Scan for the cell matching the given text and deliver its (X, Y) coordinate at center. 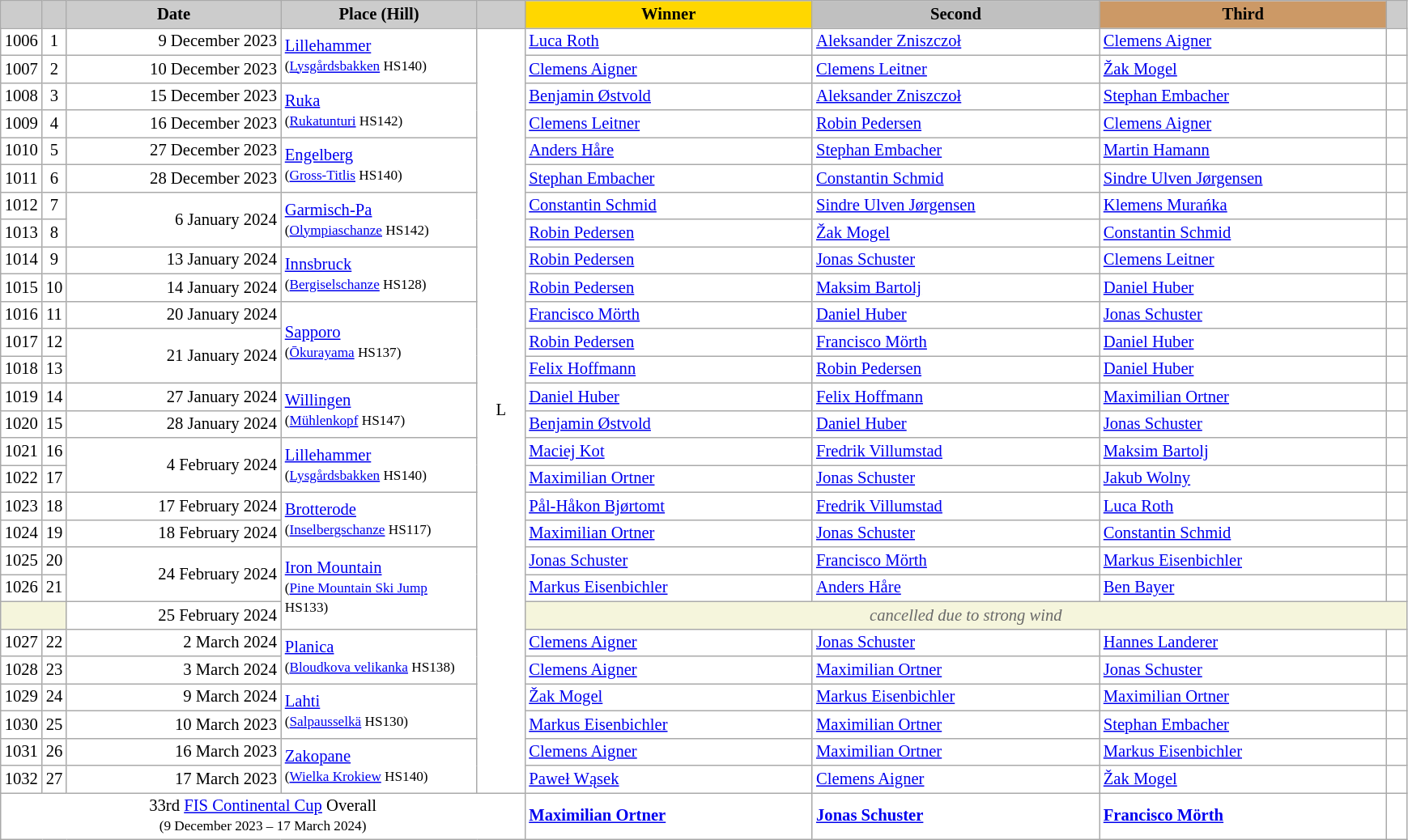
28 December 2023 (173, 178)
5 (54, 151)
1015 (21, 287)
19 (54, 533)
3 March 2024 (173, 669)
4 February 2024 (173, 465)
Martin Hamann (1244, 151)
Klemens Murańka (1244, 206)
20 January 2024 (173, 315)
Willingen(Mühlenkopf HS147) (379, 410)
17 (54, 478)
1011 (21, 178)
1008 (21, 96)
1009 (21, 124)
Jakub Wolny (1244, 478)
27 December 2023 (173, 151)
Engelberg(Gross-Titlis HS140) (379, 164)
Brotterode(Inselbergschanze HS117) (379, 520)
1016 (21, 315)
1025 (21, 561)
9 (54, 260)
25 February 2024 (173, 615)
Second (955, 14)
25 (54, 724)
1014 (21, 260)
6 (54, 178)
1024 (21, 533)
1029 (21, 697)
13 January 2024 (173, 260)
Maciej Kot (669, 451)
Innsbruck(Bergiselschanze HS128) (379, 274)
16 (54, 451)
Date (173, 14)
27 (54, 779)
8 (54, 232)
Pål-Håkon Bjørtomt (669, 506)
9 March 2024 (173, 697)
1021 (21, 451)
1019 (21, 397)
L (500, 409)
26 (54, 752)
Iron Mountain(Pine Mountain Ski Jump HS133) (379, 588)
10 March 2023 (173, 724)
12 (54, 342)
7 (54, 206)
18 February 2024 (173, 533)
17 February 2024 (173, 506)
1031 (21, 752)
1 (54, 41)
Third (1244, 14)
Winner (669, 14)
1013 (21, 232)
1027 (21, 643)
24 (54, 697)
10 (54, 287)
Zakopane(Wielka Krokiew HS140) (379, 766)
13 (54, 369)
Ruka(Rukatunturi HS142) (379, 110)
cancelled due to strong wind (965, 615)
6 January 2024 (173, 219)
3 (54, 96)
18 (54, 506)
23 (54, 669)
10 December 2023 (173, 69)
Lahti(Salpausselkä HS130) (379, 711)
21 (54, 588)
Hannes Landerer (1244, 643)
1030 (21, 724)
15 (54, 424)
1032 (21, 779)
1017 (21, 342)
1022 (21, 478)
Sapporo(Ōkurayama HS137) (379, 342)
24 February 2024 (173, 575)
1012 (21, 206)
Place (Hill) (379, 14)
2 (54, 69)
1006 (21, 41)
Garmisch-Pa(Olympiaschanze HS142) (379, 219)
1007 (21, 69)
16 December 2023 (173, 124)
1010 (21, 151)
27 January 2024 (173, 397)
Ben Bayer (1244, 588)
20 (54, 561)
1020 (21, 424)
15 December 2023 (173, 96)
14 (54, 397)
1026 (21, 588)
1023 (21, 506)
16 March 2023 (173, 752)
11 (54, 315)
14 January 2024 (173, 287)
22 (54, 643)
1018 (21, 369)
9 December 2023 (173, 41)
2 March 2024 (173, 643)
Paweł Wąsek (669, 779)
21 January 2024 (173, 356)
1028 (21, 669)
4 (54, 124)
28 January 2024 (173, 424)
33rd FIS Continental Cup Overall(9 December 2023 – 17 March 2024) (263, 816)
Planica(Bloudkova velikanka HS138) (379, 656)
17 March 2023 (173, 779)
